Detect which cell encompasses the target text, then output its [X, Y] center coordinate. 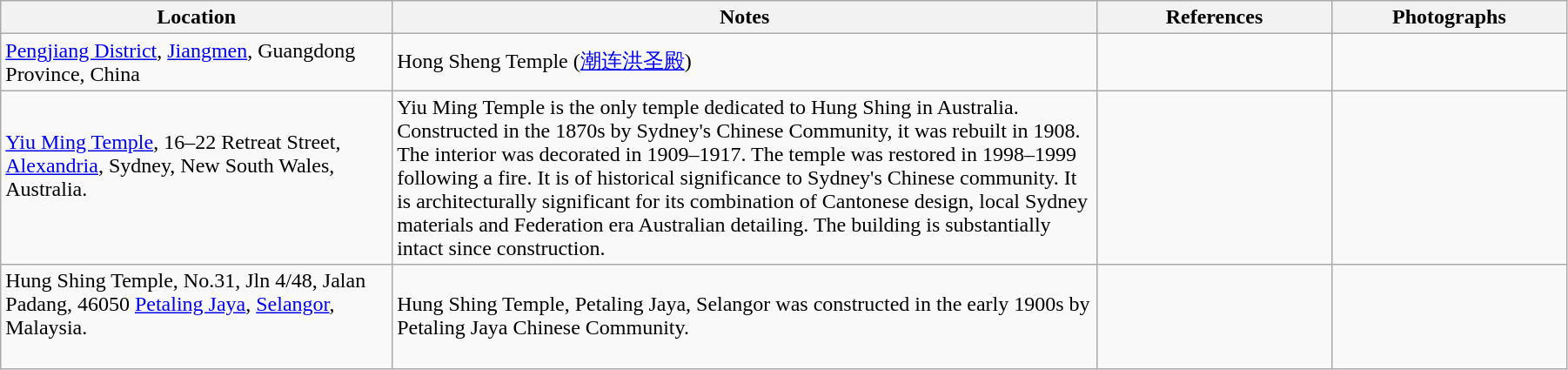
Photographs [1449, 17]
Location [197, 17]
Yiu Ming Temple, 16–22 Retreat Street, Alexandria, Sydney, New South Wales, Australia. [197, 178]
Notes [745, 17]
Hong Sheng Temple (潮连洪圣殿) [745, 63]
Hung Shing Temple, No.31, Jln 4/48, Jalan Padang, 46050 Petaling Jaya, Selangor, Malaysia. [197, 317]
Pengjiang District, Jiangmen, Guangdong Province, China [197, 63]
Hung Shing Temple, Petaling Jaya, Selangor was constructed in the early 1900s by Petaling Jaya Chinese Community. [745, 317]
References [1215, 17]
